Return the (X, Y) coordinate for the center point of the cell that contains the specified text.  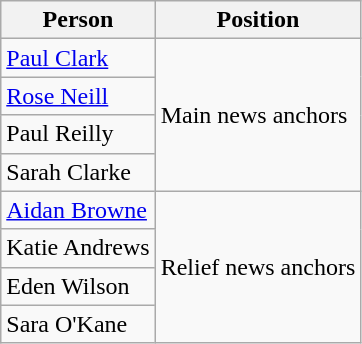
Eden Wilson (78, 286)
Relief news anchors (258, 267)
Sara O'Kane (78, 324)
Katie Andrews (78, 248)
Person (78, 20)
Paul Clark (78, 58)
Paul Reilly (78, 134)
Sarah Clarke (78, 172)
Position (258, 20)
Rose Neill (78, 96)
Main news anchors (258, 115)
Aidan Browne (78, 210)
